Search for the cell housing the specified text and yield its [x, y] center coordinate. 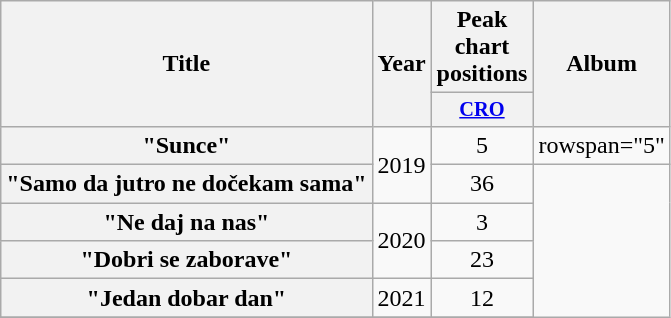
rowspan="5" [602, 145]
"Ne daj na nas" [186, 222]
"Sunce" [186, 145]
"Jedan dobar dan" [186, 298]
Peak chart positions [482, 47]
3 [482, 222]
12 [482, 298]
23 [482, 260]
CRO [482, 110]
36 [482, 184]
Title [186, 64]
2021 [402, 298]
2020 [402, 241]
"Samo da jutro ne dočekam sama" [186, 184]
2019 [402, 164]
5 [482, 145]
"Dobri se zaborave" [186, 260]
Year [402, 64]
Album [602, 64]
